Detect which cell encompasses the target text, then output its (x, y) center coordinate. 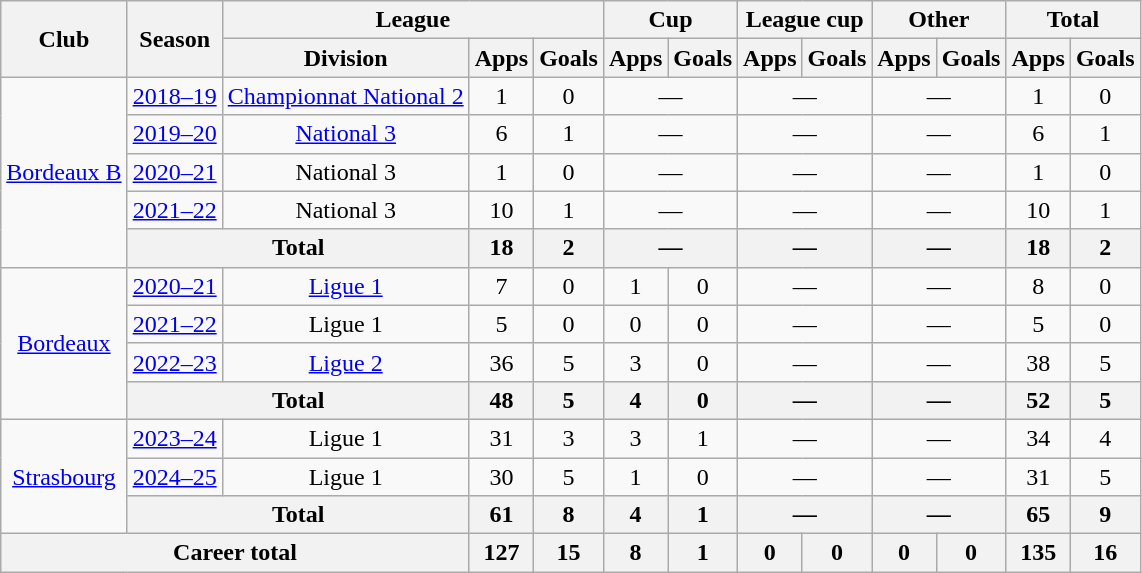
36 (501, 362)
48 (501, 400)
2018–19 (174, 96)
2022–23 (174, 362)
Cup (670, 20)
Division (346, 58)
Ligue 2 (346, 362)
2023–24 (174, 438)
Season (174, 39)
League cup (805, 20)
Championnat National 2 (346, 96)
34 (1038, 438)
127 (501, 553)
Club (64, 39)
Bordeaux B (64, 172)
Other (939, 20)
Bordeaux (64, 343)
52 (1038, 400)
2019–20 (174, 134)
Career total (235, 553)
38 (1038, 362)
30 (501, 477)
2024–25 (174, 477)
65 (1038, 515)
61 (501, 515)
League (412, 20)
135 (1038, 553)
9 (1105, 515)
7 (501, 286)
15 (569, 553)
16 (1105, 553)
Strasbourg (64, 476)
